For the text-containing cell, return its midpoint in [X, Y] coordinate format. 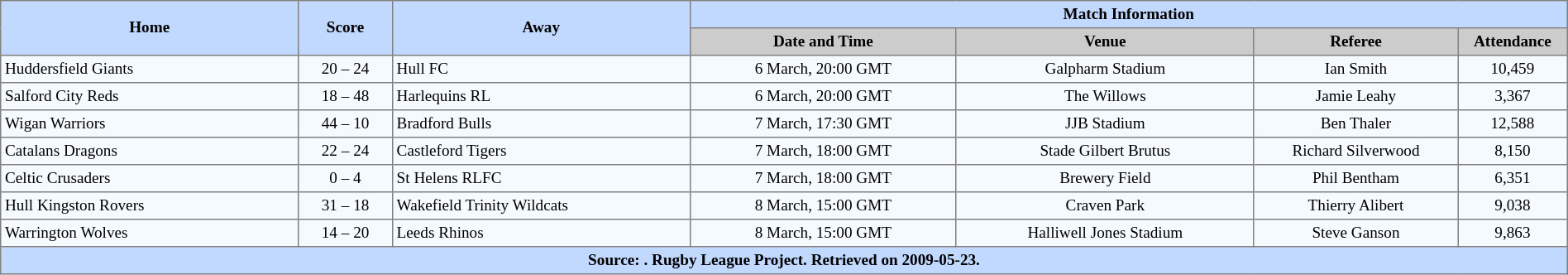
18 – 48 [346, 96]
Away [541, 28]
Date and Time [823, 41]
3,367 [1513, 96]
6,351 [1513, 179]
Ian Smith [1355, 70]
10,459 [1513, 70]
31 – 18 [346, 205]
Bradford Bulls [541, 124]
Salford City Reds [150, 96]
Harlequins RL [541, 96]
12,588 [1513, 124]
14 – 20 [346, 234]
The Willows [1105, 96]
Stade Gilbert Brutus [1105, 151]
Jamie Leahy [1355, 96]
20 – 24 [346, 70]
Celtic Crusaders [150, 179]
Referee [1355, 41]
9,038 [1513, 205]
Hull Kingston Rovers [150, 205]
Ben Thaler [1355, 124]
7 March, 17:30 GMT [823, 124]
8,150 [1513, 151]
Brewery Field [1105, 179]
Galpharm Stadium [1105, 70]
Castleford Tigers [541, 151]
Hull FC [541, 70]
Source: . Rugby League Project. Retrieved on 2009-05-23. [784, 260]
44 – 10 [346, 124]
Home [150, 28]
Leeds Rhinos [541, 234]
Catalans Dragons [150, 151]
Warrington Wolves [150, 234]
9,863 [1513, 234]
JJB Stadium [1105, 124]
Wigan Warriors [150, 124]
22 – 24 [346, 151]
Attendance [1513, 41]
0 – 4 [346, 179]
Craven Park [1105, 205]
Phil Bentham [1355, 179]
Richard Silverwood [1355, 151]
Halliwell Jones Stadium [1105, 234]
Huddersfield Giants [150, 70]
Wakefield Trinity Wildcats [541, 205]
Thierry Alibert [1355, 205]
Venue [1105, 41]
Steve Ganson [1355, 234]
St Helens RLFC [541, 179]
Score [346, 28]
Match Information [1128, 15]
